Return the [x, y] coordinate for the center point of the cell that contains the specified text.  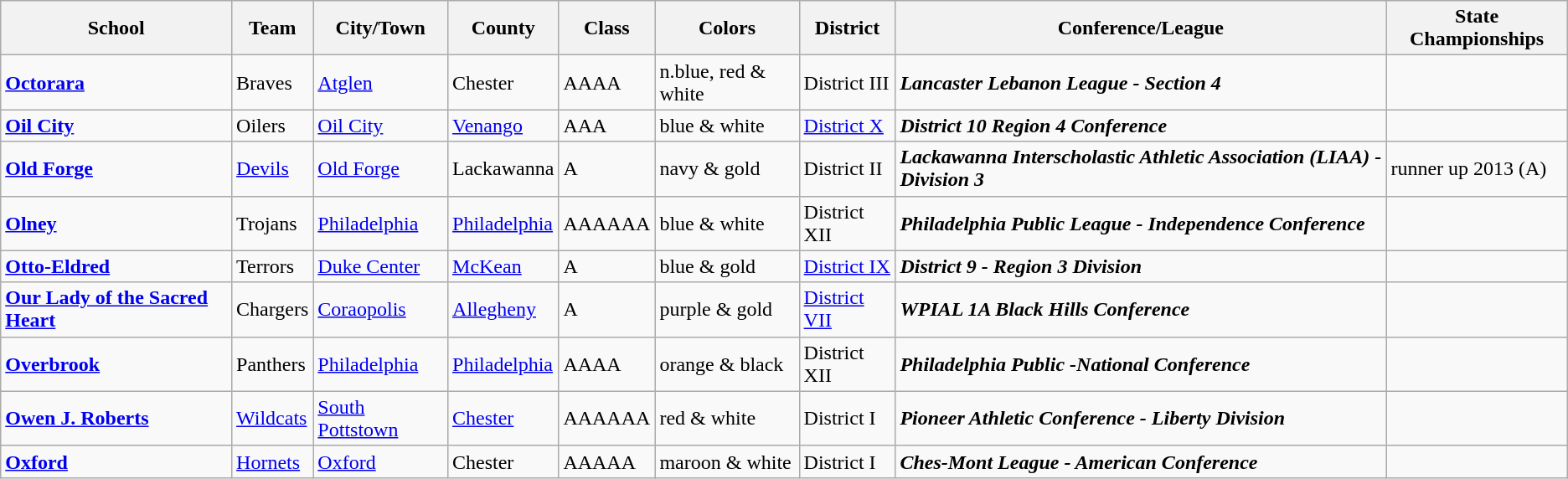
Devils [273, 169]
Owen J. Roberts [116, 419]
orange & black [727, 363]
blue & gold [727, 266]
Hornets [273, 461]
Class [606, 28]
Octorara [116, 82]
District VII [848, 310]
Philadelphia Public League - Independence Conference [1141, 223]
Team [273, 28]
Otto-Eldred [116, 266]
runner up 2013 (A) [1477, 169]
Chargers [273, 310]
Wildcats [273, 419]
Braves [273, 82]
Lancaster Lebanon League - Section 4 [1141, 82]
AAAAA [606, 461]
AAA [606, 126]
Venango [503, 126]
County [503, 28]
Colors [727, 28]
State Championships [1477, 28]
Our Lady of the Sacred Heart [116, 310]
Duke Center [380, 266]
Coraopolis [380, 310]
District 10 Region 4 Conference [1141, 126]
District 9 - Region 3 Division [1141, 266]
navy & gold [727, 169]
Conference/League [1141, 28]
District IX [848, 266]
District X [848, 126]
Pioneer Athletic Conference - Liberty Division [1141, 419]
District II [848, 169]
District III [848, 82]
Panthers [273, 363]
Overbrook [116, 363]
Terrors [273, 266]
Trojans [273, 223]
purple & gold [727, 310]
Philadelphia Public -National Conference [1141, 363]
District [848, 28]
Ches-Mont League - American Conference [1141, 461]
Atglen [380, 82]
City/Town [380, 28]
McKean [503, 266]
Lackawanna Interscholastic Athletic Association (LIAA) - Division 3 [1141, 169]
red & white [727, 419]
School [116, 28]
Oilers [273, 126]
Lackawanna [503, 169]
Olney [116, 223]
Allegheny [503, 310]
maroon & white [727, 461]
WPIAL 1A Black Hills Conference [1141, 310]
n.blue, red & white [727, 82]
South Pottstown [380, 419]
